Identify which cell holds the provided text, then report its (x, y) central coordinate. 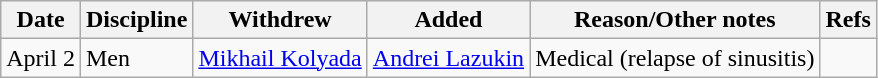
Withdrew (280, 20)
Men (136, 58)
Mikhail Kolyada (280, 58)
Added (448, 20)
Date (41, 20)
Refs (848, 20)
Reason/Other notes (675, 20)
April 2 (41, 58)
Andrei Lazukin (448, 58)
Medical (relapse of sinusitis) (675, 58)
Discipline (136, 20)
